From the cell containing the given text, extract its center point as [X, Y] coordinate. 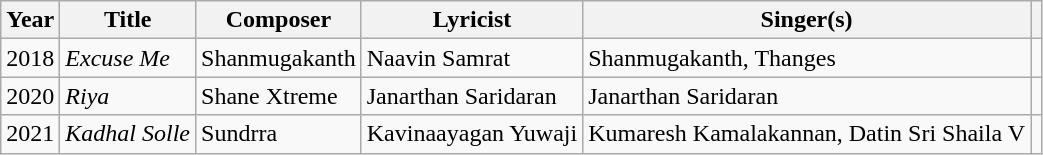
Title [128, 20]
Shanmugakanth [279, 58]
Kavinaayagan Yuwaji [472, 134]
Year [30, 20]
Kadhal Solle [128, 134]
Kumaresh Kamalakannan, Datin Sri Shaila V [807, 134]
Composer [279, 20]
Shanmugakanth, Thanges [807, 58]
Naavin Samrat [472, 58]
2018 [30, 58]
Shane Xtreme [279, 96]
Riya [128, 96]
Excuse Me [128, 58]
Singer(s) [807, 20]
2020 [30, 96]
2021 [30, 134]
Lyricist [472, 20]
Sundrra [279, 134]
